Detect which cell encompasses the target text, then output its [X, Y] center coordinate. 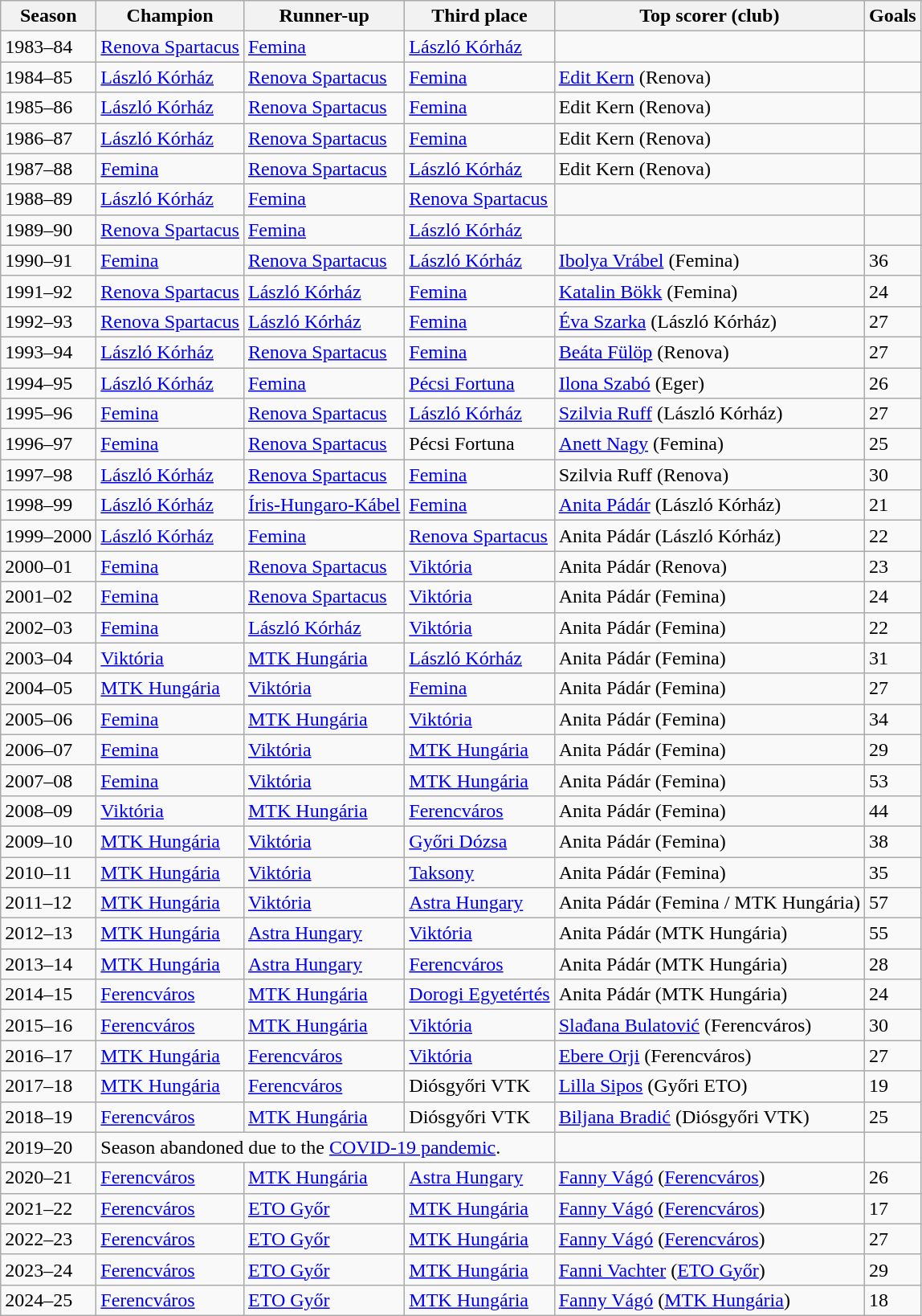
1993–94 [48, 352]
2020–21 [48, 1178]
1999–2000 [48, 536]
Third place [479, 16]
Fanni Vachter (ETO Győr) [709, 1269]
55 [892, 934]
2023–24 [48, 1269]
2006–07 [48, 750]
44 [892, 811]
Íris-Hungaro-Kábel [324, 505]
Dorogi Egyetértés [479, 995]
2004–05 [48, 689]
2000–01 [48, 566]
Top scorer (club) [709, 16]
Ibolya Vrábel (Femina) [709, 260]
2009–10 [48, 841]
23 [892, 566]
2001–02 [48, 597]
2003–04 [48, 658]
1997–98 [48, 475]
17 [892, 1208]
2012–13 [48, 934]
Season [48, 16]
1996–97 [48, 444]
1984–85 [48, 77]
Anett Nagy (Femina) [709, 444]
2010–11 [48, 872]
2002–03 [48, 627]
Lilla Sipos (Győri ETO) [709, 1086]
36 [892, 260]
Beáta Fülöp (Renova) [709, 352]
Runner-up [324, 16]
2005–06 [48, 719]
2018–19 [48, 1117]
2019–20 [48, 1147]
2024–25 [48, 1300]
Anita Pádár (Renova) [709, 566]
2016–17 [48, 1056]
Éva Szarka (László Kórház) [709, 321]
31 [892, 658]
1992–93 [48, 321]
Anita Pádár (Femina / MTK Hungária) [709, 903]
1990–91 [48, 260]
1987–88 [48, 169]
Fanny Vágó (MTK Hungária) [709, 1300]
1995–96 [48, 414]
2011–12 [48, 903]
1983–84 [48, 47]
Szilvia Ruff (Renova) [709, 475]
Champion [170, 16]
Katalin Bökk (Femina) [709, 291]
Ilona Szabó (Eger) [709, 383]
Goals [892, 16]
1991–92 [48, 291]
1989–90 [48, 230]
34 [892, 719]
18 [892, 1300]
53 [892, 780]
1986–87 [48, 138]
2015–16 [48, 1025]
35 [892, 872]
1988–89 [48, 199]
Biljana Bradić (Diósgyőri VTK) [709, 1117]
Season abandoned due to the COVID-19 pandemic. [325, 1147]
19 [892, 1086]
Slađana Bulatović (Ferencváros) [709, 1025]
2017–18 [48, 1086]
2013–14 [48, 964]
2008–09 [48, 811]
21 [892, 505]
Győri Dózsa [479, 841]
57 [892, 903]
1985–86 [48, 108]
1994–95 [48, 383]
Szilvia Ruff (László Kórház) [709, 414]
38 [892, 841]
Ebere Orji (Ferencváros) [709, 1056]
Taksony [479, 872]
1998–99 [48, 505]
2007–08 [48, 780]
2021–22 [48, 1208]
28 [892, 964]
2014–15 [48, 995]
2022–23 [48, 1239]
